Locate the cell with the specified text and output its [x, y] center coordinate. 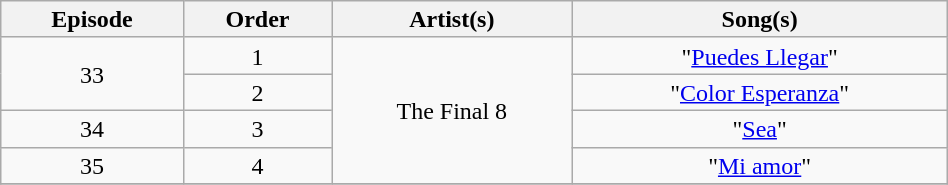
1 [257, 56]
2 [257, 92]
35 [92, 166]
3 [257, 128]
34 [92, 128]
Song(s) [760, 20]
"Puedes Llegar" [760, 56]
Artist(s) [452, 20]
The Final 8 [452, 110]
Episode [92, 20]
4 [257, 166]
Order [257, 20]
"Color Esperanza" [760, 92]
"Mi amor" [760, 166]
"Sea" [760, 128]
33 [92, 74]
